Scan for the cell matching the given text and deliver its (x, y) coordinate at center. 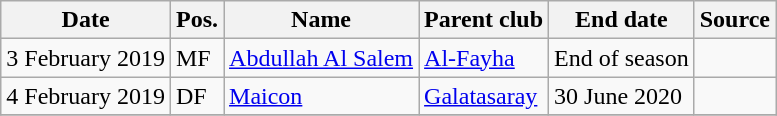
Maicon (322, 96)
Abdullah Al Salem (322, 58)
End of season (622, 58)
3 February 2019 (86, 58)
Al-Fayha (484, 58)
Pos. (196, 20)
Date (86, 20)
MF (196, 58)
4 February 2019 (86, 96)
End date (622, 20)
Parent club (484, 20)
Name (322, 20)
Galatasaray (484, 96)
DF (196, 96)
30 June 2020 (622, 96)
Source (734, 20)
